From the cell containing the given text, extract its center point as [x, y] coordinate. 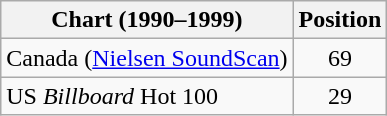
Position [340, 20]
US Billboard Hot 100 [147, 96]
29 [340, 96]
Chart (1990–1999) [147, 20]
Canada (Nielsen SoundScan) [147, 58]
69 [340, 58]
